From the cell containing the given text, extract its center point as (X, Y) coordinate. 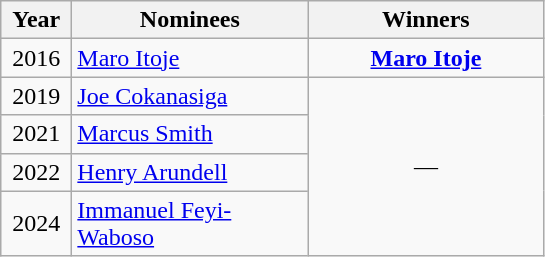
2024 (36, 224)
Nominees (190, 20)
Immanuel Feyi-Waboso (190, 224)
2016 (36, 58)
Marcus Smith (190, 134)
Joe Cokanasiga (190, 96)
Year (36, 20)
2022 (36, 172)
2021 (36, 134)
Winners (426, 20)
— (426, 166)
Henry Arundell (190, 172)
2019 (36, 96)
